Identify which cell holds the provided text, then report its (X, Y) central coordinate. 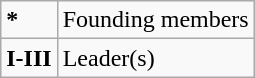
Leader(s) (156, 58)
* (29, 20)
I-III (29, 58)
Founding members (156, 20)
